Return (X, Y) of the center of cell containing provided text 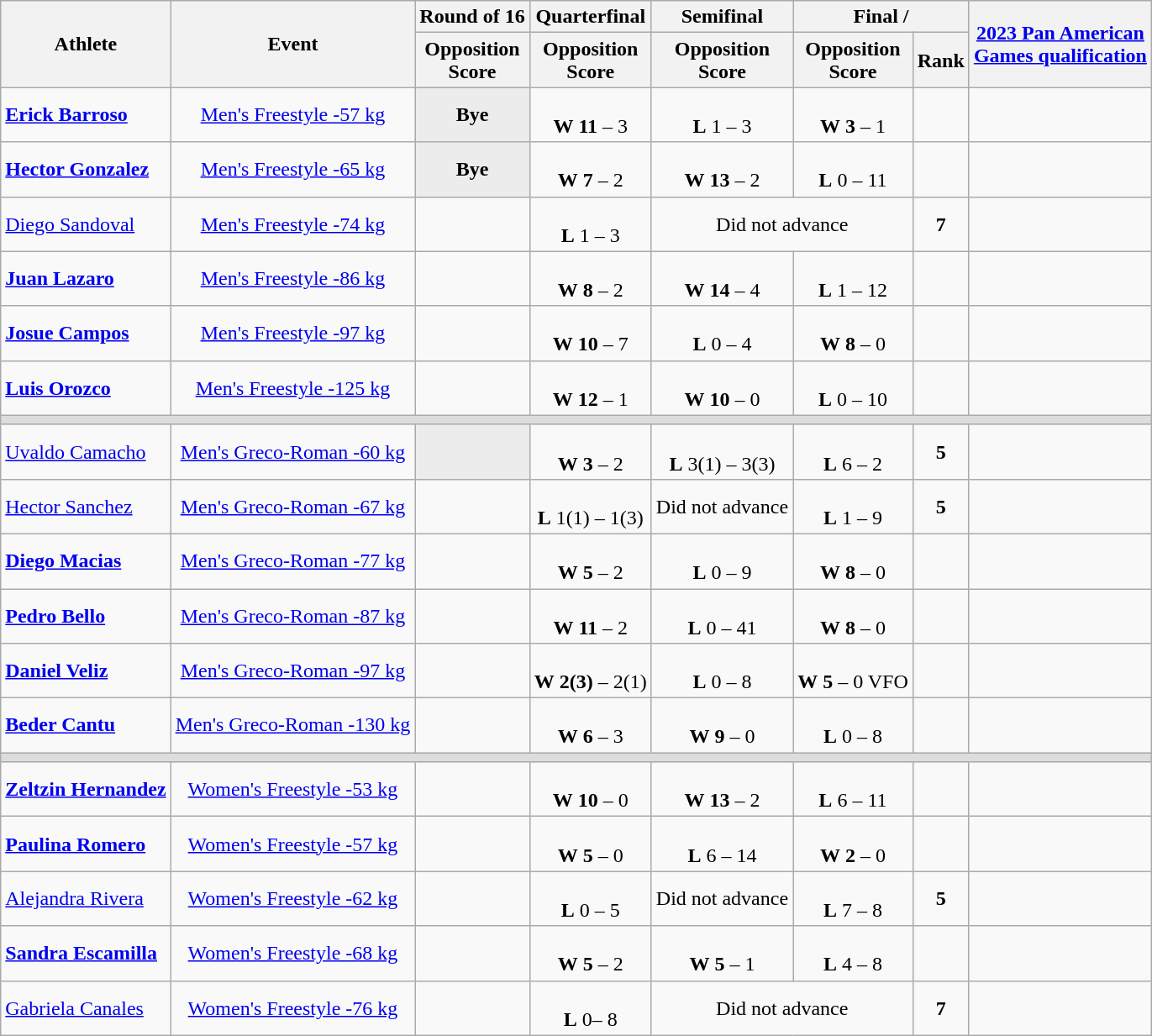
L 0 – 41 (722, 615)
Diego Macias (86, 561)
Daniel Veliz (86, 671)
L 6 – 2 (854, 452)
L 6 – 14 (722, 844)
Josue Campos (86, 333)
L 3(1) – 3(3) (722, 452)
L 0– 8 (590, 1008)
L 0 – 9 (722, 561)
Women's Freestyle -76 kg (292, 1008)
L 0 – 4 (722, 333)
Final / (881, 17)
Quarterfinal (590, 17)
Uvaldo Camacho (86, 452)
Men's Freestyle -97 kg (292, 333)
W 9 – 0 (722, 726)
W 14 – 4 (722, 279)
Men's Greco-Roman -60 kg (292, 452)
L 1 – 9 (854, 506)
Men's Greco-Roman -67 kg (292, 506)
Men's Freestyle -74 kg (292, 224)
Diego Sandoval (86, 224)
2023 Pan American Games qualification (1060, 44)
W 5 – 1 (722, 953)
W 10 – 7 (590, 333)
W 11 – 2 (590, 615)
L 1(1) – 1(3) (590, 506)
Men's Freestyle -86 kg (292, 279)
Gabriela Canales (86, 1008)
L 4 – 8 (854, 953)
Men's Greco-Roman -130 kg (292, 726)
Pedro Bello (86, 615)
Women's Freestyle -62 kg (292, 899)
Athlete (86, 44)
Zeltzin Hernandez (86, 790)
W 6 – 3 (590, 726)
Paulina Romero (86, 844)
Rank (941, 60)
Round of 16 (472, 17)
Men's Freestyle -65 kg (292, 170)
Men's Greco-Roman -77 kg (292, 561)
L 0 – 10 (854, 388)
W 5 – 0 VFO (854, 671)
Hector Gonzalez (86, 170)
Men's Freestyle -57 kg (292, 114)
Event (292, 44)
Erick Barroso (86, 114)
W 3 – 1 (854, 114)
Hector Sanchez (86, 506)
Men's Greco-Roman -87 kg (292, 615)
L 0 – 5 (590, 899)
W 2 – 0 (854, 844)
Alejandra Rivera (86, 899)
Luis Orozco (86, 388)
Beder Cantu (86, 726)
Men's Greco-Roman -97 kg (292, 671)
W 3 – 2 (590, 452)
Sandra Escamilla (86, 953)
L 1 – 12 (854, 279)
Women's Freestyle -68 kg (292, 953)
Men's Freestyle -125 kg (292, 388)
L 7 – 8 (854, 899)
Women's Freestyle -53 kg (292, 790)
Semifinal (722, 17)
W 11 – 3 (590, 114)
W 7 – 2 (590, 170)
W 8 – 2 (590, 279)
W 12 – 1 (590, 388)
Women's Freestyle -57 kg (292, 844)
L 0 – 11 (854, 170)
W 2(3) – 2(1) (590, 671)
W 5 – 0 (590, 844)
L 6 – 11 (854, 790)
Juan Lazaro (86, 279)
